Return [x, y] of the center of cell containing provided text 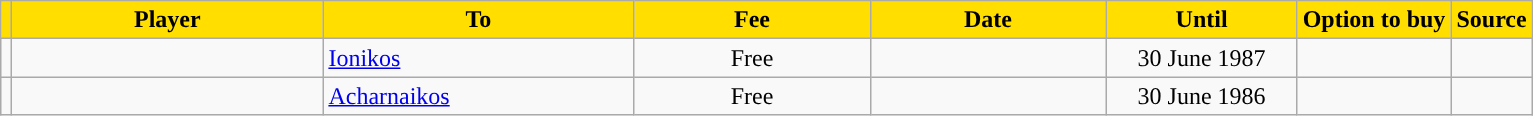
30 June 1987 [1202, 58]
Player [168, 20]
Until [1202, 20]
30 June 1986 [1202, 96]
Source [1492, 20]
Acharnaikos [478, 96]
Ionikos [478, 58]
To [478, 20]
Fee [752, 20]
Date [988, 20]
Option to buy [1374, 20]
